Scan for the cell matching the given text and deliver its (X, Y) coordinate at center. 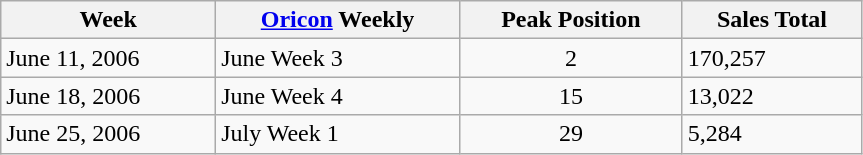
July Week 1 (338, 134)
29 (570, 134)
Week (108, 20)
Oricon Weekly (338, 20)
Peak Position (570, 20)
June Week 4 (338, 96)
June 11, 2006 (108, 58)
170,257 (772, 58)
15 (570, 96)
Sales Total (772, 20)
June 18, 2006 (108, 96)
13,022 (772, 96)
5,284 (772, 134)
2 (570, 58)
June Week 3 (338, 58)
June 25, 2006 (108, 134)
